Extract the [X, Y] coordinate from the center of the cell holding the provided text.  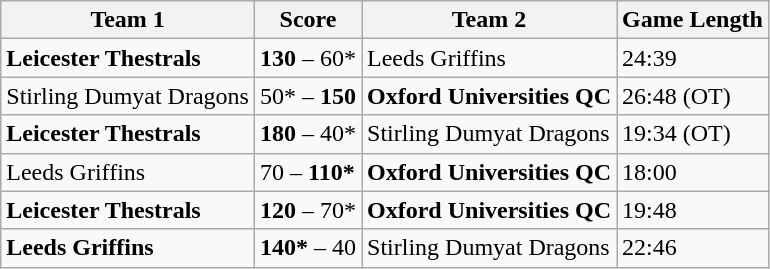
130 – 60* [308, 58]
Score [308, 20]
50* – 150 [308, 96]
18:00 [693, 172]
140* – 40 [308, 248]
Team 1 [128, 20]
19:48 [693, 210]
120 – 70* [308, 210]
26:48 (OT) [693, 96]
22:46 [693, 248]
24:39 [693, 58]
180 – 40* [308, 134]
Game Length [693, 20]
19:34 (OT) [693, 134]
70 – 110* [308, 172]
Team 2 [490, 20]
